Return the [x, y] coordinate for the center point of the cell that contains the specified text.  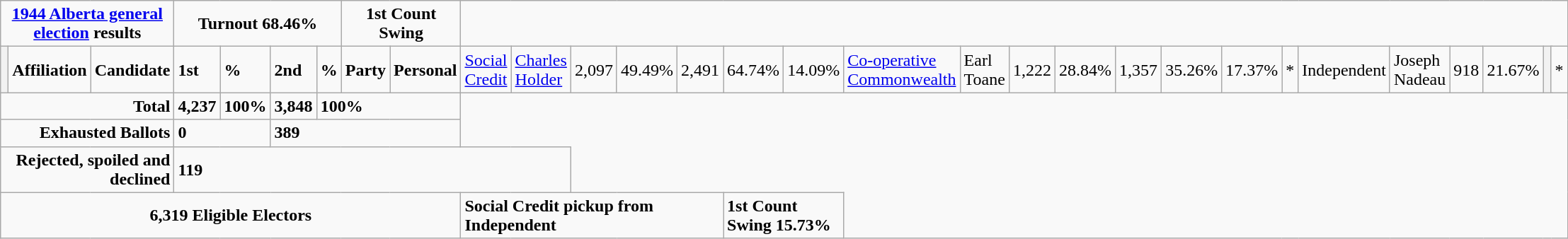
918 [1467, 69]
6,319 Eligible Electors [231, 215]
Earl Toane [984, 69]
1st Count Swing 15.73% [784, 215]
17.37% [1252, 69]
Social Credit [486, 69]
2,097 [593, 69]
Personal [425, 69]
14.09% [814, 69]
1,222 [1032, 69]
Independent [1344, 69]
Social Credit pickup from Independent [592, 215]
3,848 [293, 106]
1,357 [1138, 69]
Co-operative Commonwealth [902, 69]
Affiliation [50, 69]
Candidate [132, 69]
21.67% [1513, 69]
28.84% [1085, 69]
389 [365, 133]
35.26% [1192, 69]
Total [88, 106]
119 [372, 170]
49.49% [647, 69]
Exhausted Ballots [88, 133]
64.74% [753, 69]
1st [197, 69]
Turnout 68.46% [258, 24]
2,491 [701, 69]
2nd [293, 69]
Party [365, 69]
0 [222, 133]
4,237 [197, 106]
Charles Holder [541, 69]
Joseph Nadeau [1419, 69]
Rejected, spoiled and declined [88, 170]
1st Count Swing [401, 24]
1944 Alberta general election results [88, 24]
